Scan for the cell matching the given text and deliver its [x, y] coordinate at center. 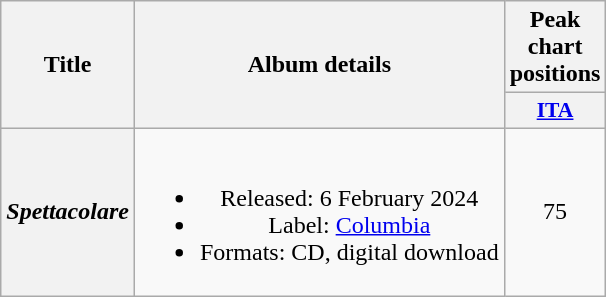
Released: 6 February 2024Label: ColumbiaFormats: CD, digital download [319, 212]
75 [555, 212]
Spettacolare [68, 212]
Peak chart positions [555, 47]
Title [68, 65]
ITA [555, 111]
Album details [319, 65]
